Detect which cell encompasses the target text, then output its (x, y) center coordinate. 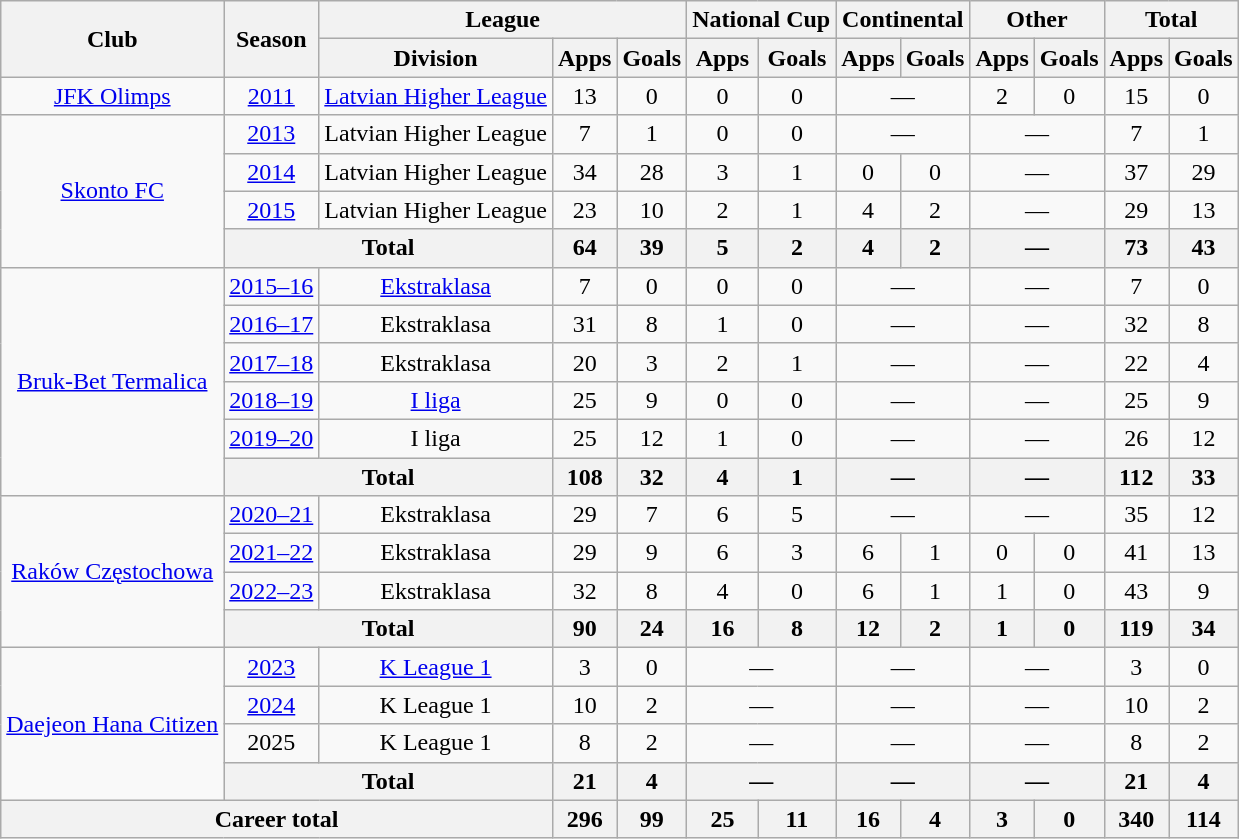
2022–23 (272, 591)
33 (1203, 477)
Bruk-Bet Termalica (112, 381)
39 (652, 248)
20 (584, 362)
26 (1136, 438)
2025 (272, 743)
Continental (903, 20)
37 (1136, 172)
2013 (272, 134)
2014 (272, 172)
73 (1136, 248)
28 (652, 172)
22 (1136, 362)
Division (436, 58)
35 (1136, 515)
2019–20 (272, 438)
119 (1136, 629)
Daejeon Hana Citizen (112, 724)
Raków Częstochowa (112, 572)
Career total (277, 819)
2024 (272, 705)
JFK Olimps (112, 96)
296 (584, 819)
31 (584, 324)
Skonto FC (112, 191)
24 (652, 629)
2018–19 (272, 400)
2011 (272, 96)
2017–18 (272, 362)
23 (584, 210)
340 (1136, 819)
99 (652, 819)
90 (584, 629)
11 (797, 819)
15 (1136, 96)
2015 (272, 210)
2021–22 (272, 553)
41 (1136, 553)
2023 (272, 667)
Season (272, 39)
2016–17 (272, 324)
2015–16 (272, 286)
2020–21 (272, 515)
114 (1203, 819)
Other (1037, 20)
National Cup (762, 20)
Club (112, 39)
64 (584, 248)
112 (1136, 477)
108 (584, 477)
League (503, 20)
